Pinpoint the cell where the given text exists, returning its [x, y] midpoint coordinate. 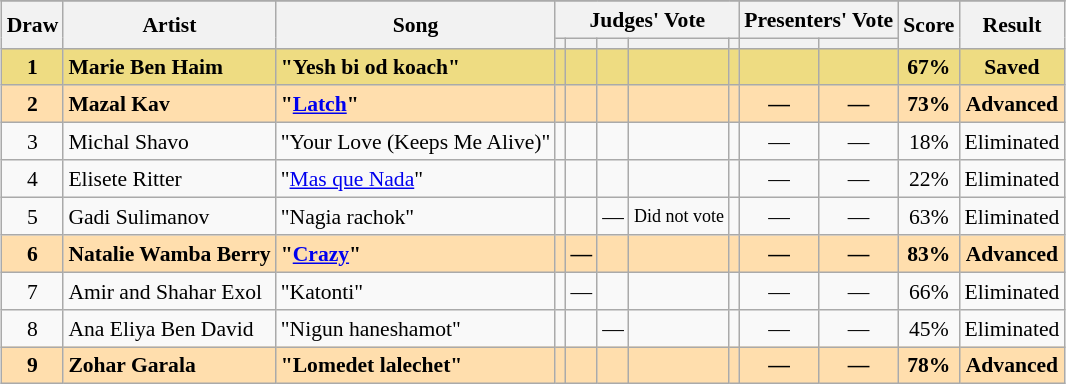
Ana Eliya Ben David [169, 328]
Natalie Wamba Berry [169, 254]
"Nagia rachok" [416, 216]
6 [33, 254]
"Nigun haneshamot" [416, 328]
2 [33, 104]
5 [33, 216]
Draw [33, 24]
1 [33, 66]
Judges' Vote [647, 20]
Zohar Garala [169, 366]
66% [928, 292]
"Katonti" [416, 292]
22% [928, 178]
18% [928, 142]
"Your Love (Keeps Me Alive)" [416, 142]
"Latch" [416, 104]
73% [928, 104]
4 [33, 178]
78% [928, 366]
8 [33, 328]
3 [33, 142]
83% [928, 254]
Amir and Shahar Exol [169, 292]
"Lomedet lalechet" [416, 366]
7 [33, 292]
Saved [1012, 66]
Michal Shavo [169, 142]
Result [1012, 24]
63% [928, 216]
"Mas que Nada" [416, 178]
Mazal Kav [169, 104]
67% [928, 66]
Presenters' Vote [818, 20]
"Yesh bi od koach" [416, 66]
9 [33, 366]
Song [416, 24]
Elisete Ritter [169, 178]
Gadi Sulimanov [169, 216]
Did not vote [679, 216]
Marie Ben Haim [169, 66]
45% [928, 328]
Score [928, 24]
Artist [169, 24]
"Crazy" [416, 254]
